Return the [X, Y] coordinate for the center point of the cell that contains the specified text.  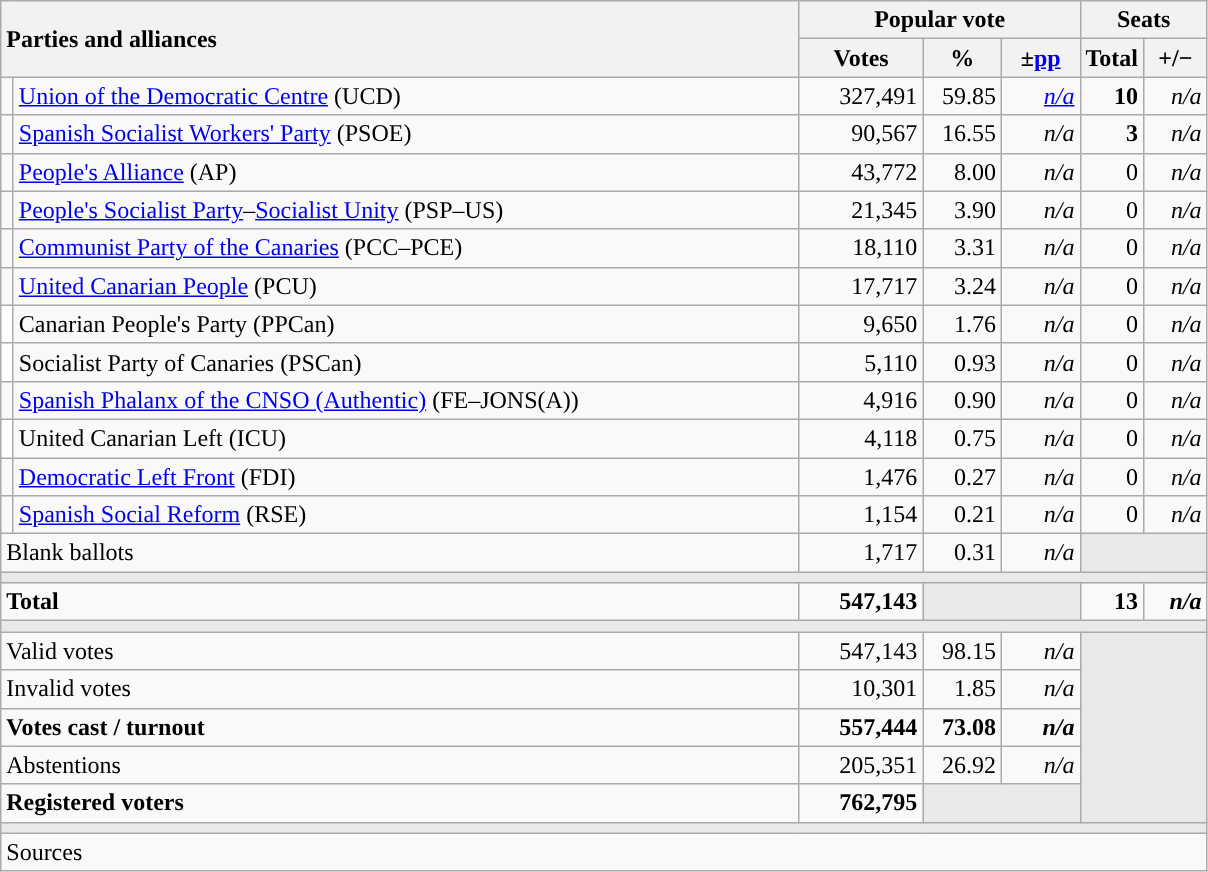
3.24 [962, 286]
3 [1112, 134]
People's Alliance (AP) [406, 172]
18,110 [861, 248]
Socialist Party of Canaries (PSCan) [406, 362]
10 [1112, 96]
3.90 [962, 210]
98.15 [962, 651]
1,717 [861, 553]
United Canarian People (PCU) [406, 286]
+/− [1176, 58]
205,351 [861, 765]
557,444 [861, 727]
Communist Party of the Canaries (PCC–PCE) [406, 248]
17,717 [861, 286]
Abstentions [400, 765]
Votes cast / turnout [400, 727]
5,110 [861, 362]
Democratic Left Front (FDI) [406, 477]
Spanish Phalanx of the CNSO (Authentic) (FE–JONS(A)) [406, 400]
0.75 [962, 438]
8.00 [962, 172]
4,916 [861, 400]
26.92 [962, 765]
21,345 [861, 210]
Sources [604, 852]
0.27 [962, 477]
43,772 [861, 172]
16.55 [962, 134]
Canarian People's Party (PPCan) [406, 324]
9,650 [861, 324]
1.76 [962, 324]
59.85 [962, 96]
13 [1112, 602]
327,491 [861, 96]
Registered voters [400, 803]
0.93 [962, 362]
3.31 [962, 248]
Votes [861, 58]
People's Socialist Party–Socialist Unity (PSP–US) [406, 210]
% [962, 58]
Union of the Democratic Centre (UCD) [406, 96]
0.90 [962, 400]
1,476 [861, 477]
United Canarian Left (ICU) [406, 438]
Parties and alliances [400, 39]
Spanish Social Reform (RSE) [406, 515]
762,795 [861, 803]
Spanish Socialist Workers' Party (PSOE) [406, 134]
Blank ballots [400, 553]
±pp [1040, 58]
1.85 [962, 689]
Seats [1144, 20]
Invalid votes [400, 689]
4,118 [861, 438]
0.31 [962, 553]
Popular vote [940, 20]
90,567 [861, 134]
73.08 [962, 727]
10,301 [861, 689]
Valid votes [400, 651]
1,154 [861, 515]
0.21 [962, 515]
